Provide the [x, y] coordinate of the cell's center where the given text is located.  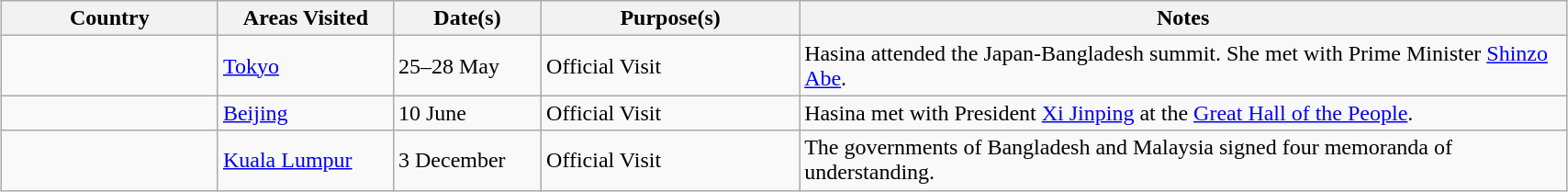
25–28 May [466, 66]
The governments of Bangladesh and Malaysia signed four memoranda of understanding. [1183, 160]
Hasina attended the Japan-Bangladesh summit. She met with Prime Minister Shinzo Abe. [1183, 66]
Hasina met with President Xi Jinping at the Great Hall of the People. [1183, 113]
Country [109, 18]
10 June [466, 113]
Notes [1183, 18]
Kuala Lumpur [305, 160]
Tokyo [305, 66]
Purpose(s) [670, 18]
Date(s) [466, 18]
3 December [466, 160]
Beijing [305, 113]
Areas Visited [305, 18]
